Extract the [x, y] coordinate from the center of the cell holding the provided text.  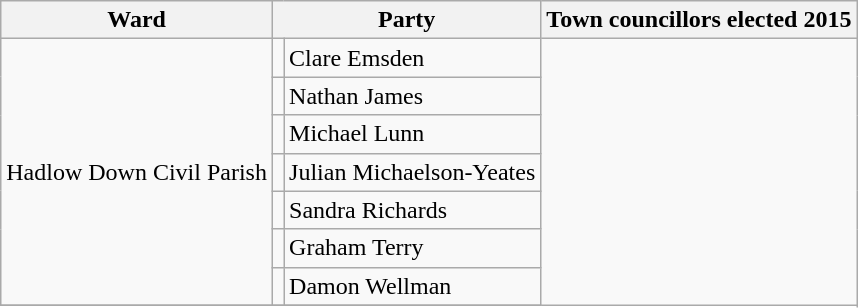
Town councillors elected 2015 [699, 20]
Michael Lunn [412, 134]
Clare Emsden [412, 58]
Ward [137, 20]
Hadlow Down Civil Parish [137, 172]
Damon Wellman [412, 286]
Party [406, 20]
Sandra Richards [412, 210]
Nathan James [412, 96]
Julian Michaelson-Yeates [412, 172]
Graham Terry [412, 248]
